Capture the cell that displays the provided text and extract its (x, y) central coordinate. 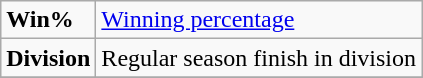
Division (48, 58)
Win% (48, 20)
Winning percentage (259, 20)
Regular season finish in division (259, 58)
